Identify which cell holds the provided text, then report its [x, y] central coordinate. 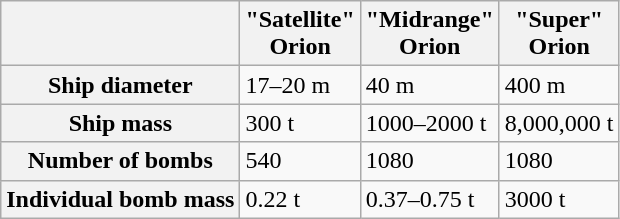
Ship mass [120, 123]
0.37–0.75 t [430, 199]
540 [300, 161]
"Satellite"Orion [300, 34]
3000 t [559, 199]
Number of bombs [120, 161]
8,000,000 t [559, 123]
Ship diameter [120, 85]
300 t [300, 123]
17–20 m [300, 85]
40 m [430, 85]
Individual bomb mass [120, 199]
1000–2000 t [430, 123]
"Midrange"Orion [430, 34]
400 m [559, 85]
0.22 t [300, 199]
"Super"Orion [559, 34]
